Detect which cell encompasses the target text, then output its (x, y) center coordinate. 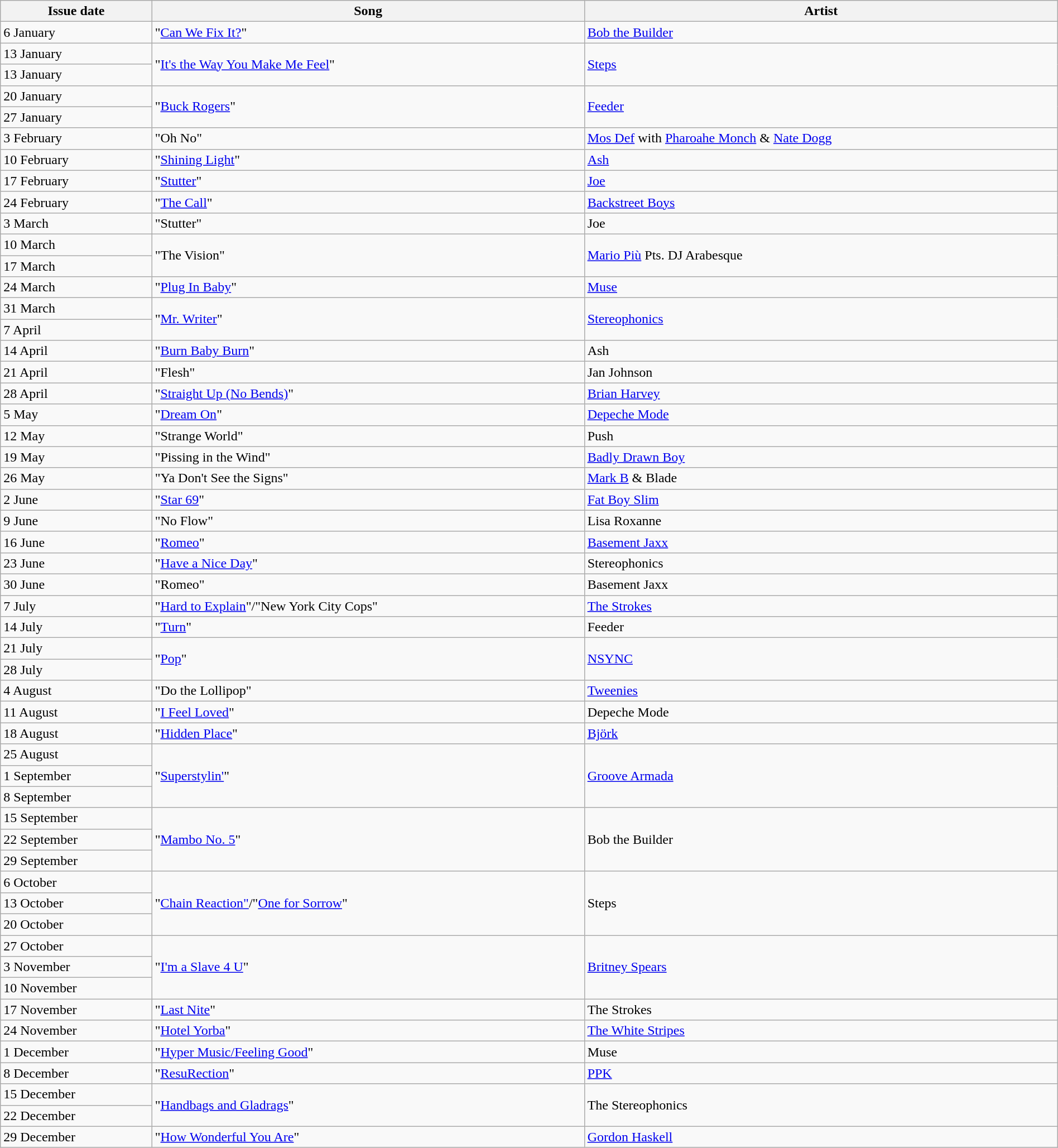
25 August (76, 755)
20 January (76, 96)
17 March (76, 266)
"The Call" (368, 202)
"Burn Baby Burn" (368, 351)
"Superstylin'" (368, 776)
Push (821, 436)
8 September (76, 797)
"ResuRection" (368, 1073)
31 March (76, 309)
Britney Spears (821, 967)
"Mambo No. 5" (368, 839)
"Hotel Yorba" (368, 1031)
6 October (76, 882)
Issue date (76, 11)
16 June (76, 542)
"Oh No" (368, 138)
Tweenies (821, 691)
3 February (76, 138)
18 August (76, 733)
6 January (76, 32)
"Shining Light" (368, 160)
7 July (76, 606)
"Star 69" (368, 499)
"Turn" (368, 627)
PPK (821, 1073)
"Chain Reaction"/"One for Sorrow" (368, 903)
2 June (76, 499)
5 May (76, 415)
11 August (76, 712)
"I'm a Slave 4 U" (368, 967)
29 September (76, 861)
Mark B & Blade (821, 478)
"Plug In Baby" (368, 287)
19 May (76, 457)
"It's the Way You Make Me Feel" (368, 64)
"Do the Lollipop" (368, 691)
14 April (76, 351)
Lisa Roxanne (821, 521)
28 April (76, 393)
"Ya Don't See the Signs" (368, 478)
21 July (76, 649)
"Pissing in the Wind" (368, 457)
3 March (76, 223)
1 September (76, 776)
"Pop" (368, 659)
The Stereophonics (821, 1105)
The White Stripes (821, 1031)
Jan Johnson (821, 372)
10 February (76, 160)
24 November (76, 1031)
24 March (76, 287)
Backstreet Boys (821, 202)
17 November (76, 1010)
"Hidden Place" (368, 733)
27 October (76, 946)
12 May (76, 436)
"Handbags and Gladrags" (368, 1105)
9 June (76, 521)
15 September (76, 818)
"Last Nite" (368, 1010)
"Dream On" (368, 415)
13 October (76, 903)
NSYNC (821, 659)
20 October (76, 924)
"Can We Fix It?" (368, 32)
"Straight Up (No Bends)" (368, 393)
"Flesh" (368, 372)
Fat Boy Slim (821, 499)
Groove Armada (821, 776)
10 November (76, 988)
28 July (76, 670)
"The Vision" (368, 255)
Badly Drawn Boy (821, 457)
26 May (76, 478)
27 January (76, 117)
"Buck Rogers" (368, 107)
"How Wonderful You Are" (368, 1137)
4 August (76, 691)
24 February (76, 202)
"Mr. Writer" (368, 319)
22 September (76, 839)
1 December (76, 1052)
"Hard to Explain"/"New York City Cops" (368, 606)
23 June (76, 563)
17 February (76, 181)
Björk (821, 733)
15 December (76, 1094)
7 April (76, 330)
10 March (76, 244)
Mario Più Pts. DJ Arabesque (821, 255)
29 December (76, 1137)
"Have a Nice Day" (368, 563)
21 April (76, 372)
3 November (76, 967)
Brian Harvey (821, 393)
8 December (76, 1073)
"No Flow" (368, 521)
"I Feel Loved" (368, 712)
14 July (76, 627)
Artist (821, 11)
"Strange World" (368, 436)
30 June (76, 584)
Gordon Haskell (821, 1137)
Mos Def with Pharoahe Monch & Nate Dogg (821, 138)
Song (368, 11)
"Hyper Music/Feeling Good" (368, 1052)
22 December (76, 1116)
